Search for the cell housing the specified text and yield its [x, y] center coordinate. 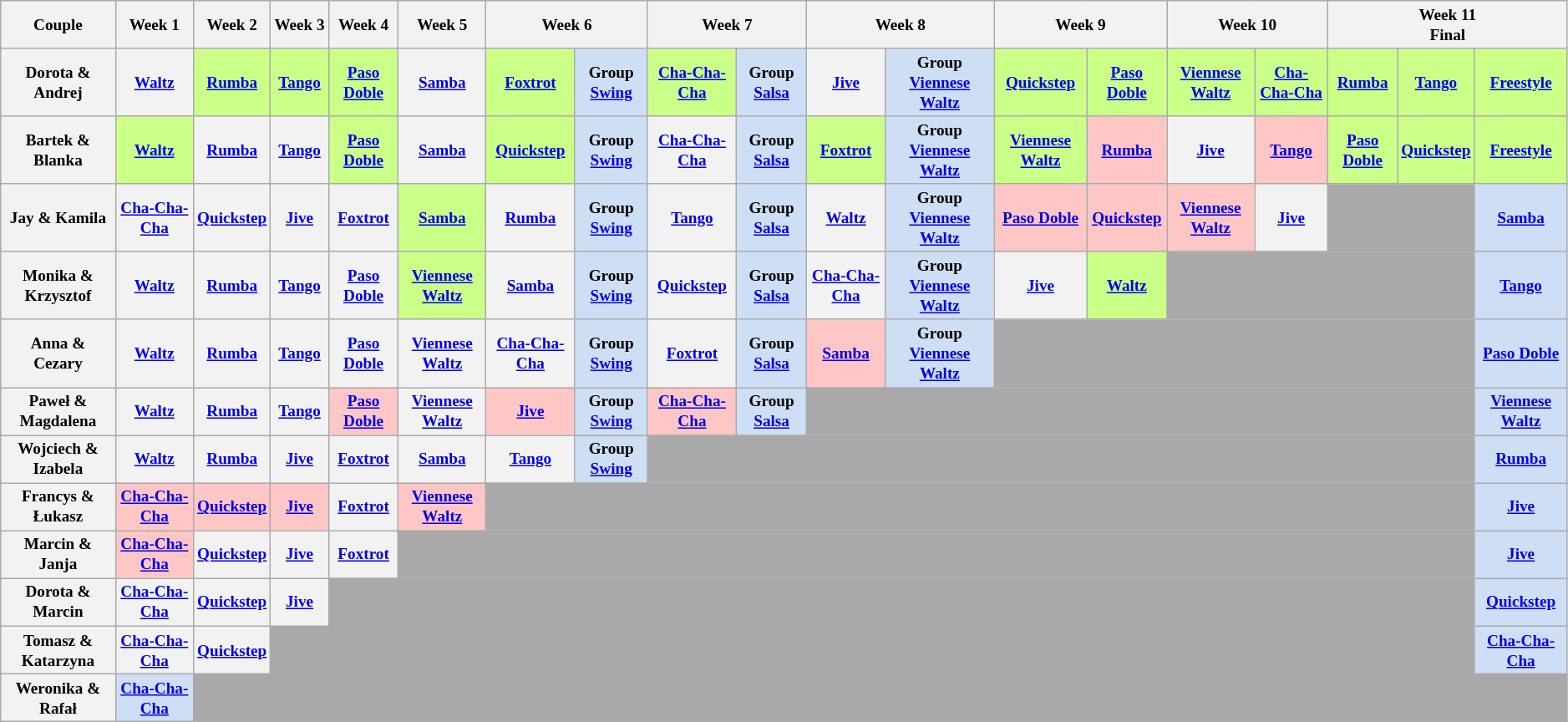
Dorota & Andrej [58, 82]
Week 4 [363, 25]
Bartek & Blanka [58, 150]
Week 9 [1081, 25]
Week 3 [299, 25]
Week 7 [727, 25]
Anna & Cezary [58, 353]
Couple [58, 25]
Week 1 [154, 25]
Dorota & Marcin [58, 602]
Jay & Kamila [58, 217]
Week 11Final [1448, 25]
Wojciech & Izabela [58, 460]
Tomasz & Katarzyna [58, 650]
Week 2 [232, 25]
Weronika & Rafał [58, 697]
Week 8 [901, 25]
Week 10 [1248, 25]
Week 6 [567, 25]
Marcin & Janja [58, 555]
Week 5 [443, 25]
Monika & Krzysztof [58, 286]
Francys & Łukasz [58, 506]
Paweł & Magdalena [58, 411]
